Scan for the cell matching the given text and deliver its [X, Y] coordinate at center. 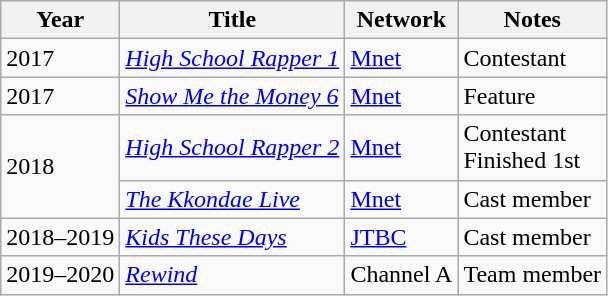
Channel A [402, 275]
Team member [532, 275]
High School Rapper 2 [232, 148]
2019–2020 [60, 275]
2018–2019 [60, 237]
Rewind [232, 275]
Contestant Finished 1st [532, 148]
The Kkondae Live [232, 199]
Title [232, 20]
High School Rapper 1 [232, 58]
2018 [60, 166]
Feature [532, 96]
Year [60, 20]
Show Me the Money 6 [232, 96]
Network [402, 20]
Kids These Days [232, 237]
Contestant [532, 58]
JTBC [402, 237]
Notes [532, 20]
